Capture the cell that displays the provided text and extract its [x, y] central coordinate. 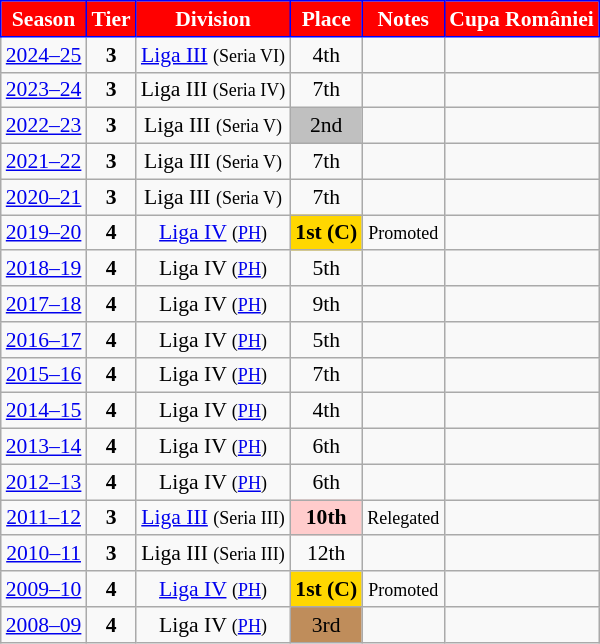
2nd [326, 126]
2021–22 [44, 162]
2023–24 [44, 90]
2017–18 [44, 304]
9th [326, 304]
2008–09 [44, 625]
2013–14 [44, 447]
Division [214, 19]
2010–11 [44, 554]
3rd [326, 625]
Tier [110, 19]
2018–19 [44, 269]
Cupa României [522, 19]
Season [44, 19]
2012–13 [44, 482]
2024–25 [44, 55]
10th [326, 518]
12th [326, 554]
Liga III (Seria IV) [214, 90]
2015–16 [44, 375]
Place [326, 19]
2011–12 [44, 518]
2009–10 [44, 589]
2016–17 [44, 340]
2014–15 [44, 411]
Relegated [403, 518]
2019–20 [44, 233]
2020–21 [44, 197]
Notes [403, 19]
Liga III (Seria VI) [214, 55]
2022–23 [44, 126]
